Pinpoint the cell where the given text exists, returning its [x, y] midpoint coordinate. 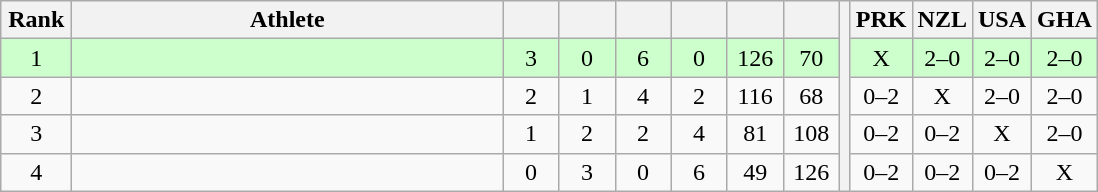
GHA [1065, 20]
81 [755, 134]
68 [811, 96]
Rank [36, 20]
108 [811, 134]
116 [755, 96]
Athlete [288, 20]
70 [811, 58]
NZL [942, 20]
PRK [881, 20]
49 [755, 172]
USA [1002, 20]
